Search for the cell housing the specified text and yield its (x, y) center coordinate. 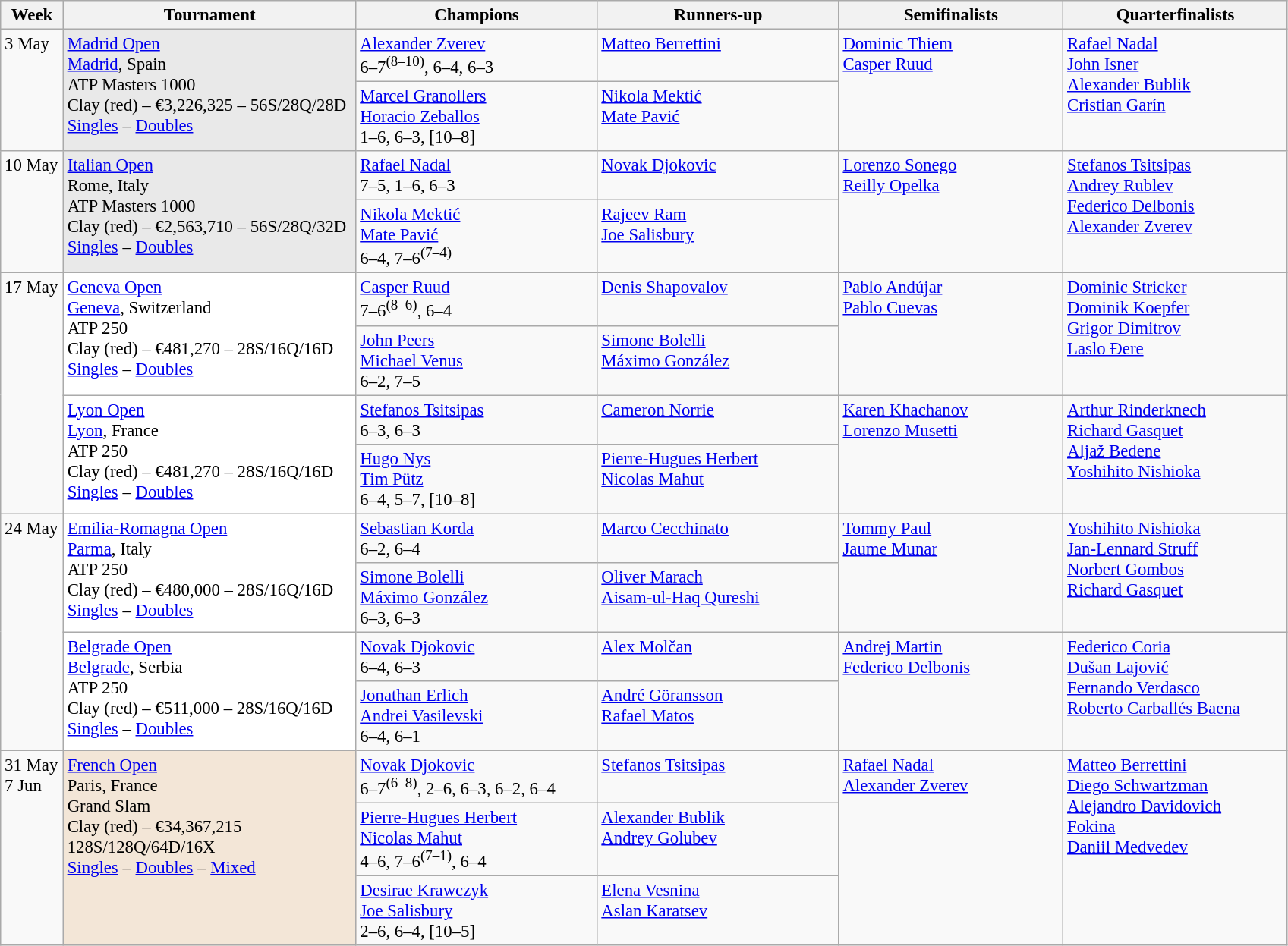
Rafael Nadal John Isner Alexander Bublik Cristian Garín (1176, 91)
17 May (32, 393)
Pierre-Hugues Herbert Nicolas Mahut 4–6, 7–6(7–1), 6–4 (477, 840)
Semifinalists (951, 15)
Belgrade Open Belgrade, Serbia ATP 250 Clay (red) – €511,000 – 28S/16Q/16D Singles – Doubles (209, 691)
Rafael Nadal 7–5, 1–6, 6–3 (477, 176)
Matteo Berrettini (718, 56)
31 May7 Jun (32, 848)
Marcel Granollers Horacio Zeballos 1–6, 6–3, [10–8] (477, 117)
Quarterfinalists (1176, 15)
Tommy Paul Jaume Munar (951, 573)
Stefanos Tsitsipas (718, 777)
24 May (32, 632)
Madrid Open Madrid, SpainATP Masters 1000 Clay (red) – €3,226,325 – 56S/28Q/28D Singles – Doubles (209, 91)
Rafael Nadal Alexander Zverev (951, 848)
Andrej Martin Federico Delbonis (951, 691)
Alexander Bublik Andrey Golubev (718, 840)
Casper Ruud 7–6(8–6), 6–4 (477, 299)
Stefanos Tsitsipas Andrey Rublev Federico Delbonis Alexander Zverev (1176, 212)
3 May (32, 91)
Dominic Stricker Dominik Koepfer Grigor Dimitrov Laslo Đere (1176, 334)
Dominic Thiem Casper Ruud (951, 91)
Nikola Mektić Mate Pavić (718, 117)
Jonathan Erlich Andrei Vasilevski 6–4, 6–1 (477, 716)
Sebastian Korda6–2, 6–4 (477, 539)
Week (32, 15)
Simone Bolelli Máximo González 6–3, 6–3 (477, 598)
French Open Paris, FranceGrand Slam Clay (red) – €34,367,215 128S/128Q/64D/16XSingles – Doubles – Mixed (209, 848)
Italian Open Rome, Italy ATP Masters 1000 Clay (red) – €2,563,710 – 56S/28Q/32D Singles – Doubles (209, 212)
Desirae Krawczyk Joe Salisbury 2–6, 6–4, [10–5] (477, 911)
Marco Cecchinato (718, 539)
Runners-up (718, 15)
Alex Molčan (718, 657)
Simone Bolelli Máximo González (718, 360)
André Göransson Rafael Matos (718, 716)
Matteo Berrettini Diego Schwartzman Alejandro Davidovich Fokina Daniil Medvedev (1176, 848)
Rajeev Ram Joe Salisbury (718, 237)
Nikola Mektić Mate Pavić 6–4, 7–6(7–4) (477, 237)
Hugo Nys Tim Pütz 6–4, 5–7, [10–8] (477, 479)
Lyon Open Lyon, France ATP 250 Clay (red) – €481,270 – 28S/16Q/16D Singles – Doubles (209, 454)
Alexander Zverev 6–7(8–10), 6–4, 6–3 (477, 56)
Karen Khachanov Lorenzo Musetti (951, 454)
Novak Djokovic 6–7(6–8), 2–6, 6–3, 6–2, 6–4 (477, 777)
Denis Shapovalov (718, 299)
Elena Vesnina Aslan Karatsev (718, 911)
Tournament (209, 15)
Stefanos Tsitsipas6–3, 6–3 (477, 420)
Champions (477, 15)
John Peers Michael Venus 6–2, 7–5 (477, 360)
Cameron Norrie (718, 420)
Pierre-Hugues Herbert Nicolas Mahut (718, 479)
Oliver Marach Aisam-ul-Haq Qureshi (718, 598)
Federico Coria Dušan Lajović Fernando Verdasco Roberto Carballés Baena (1176, 691)
10 May (32, 212)
Lorenzo Sonego Reilly Opelka (951, 212)
Arthur Rinderknech Richard Gasquet Aljaž Bedene Yoshihito Nishioka (1176, 454)
Yoshihito Nishioka Jan-Lennard Struff Norbert Gombos Richard Gasquet (1176, 573)
Novak Djokovic 6–4, 6–3 (477, 657)
Novak Djokovic (718, 176)
Geneva Open Geneva, Switzerland ATP 250 Clay (red) – €481,270 – 28S/16Q/16D Singles – Doubles (209, 334)
Emilia-Romagna Open Parma, Italy ATP 250 Clay (red) – €480,000 – 28S/16Q/16D Singles – Doubles (209, 573)
Pablo Andújar Pablo Cuevas (951, 334)
